Detect which cell encompasses the target text, then output its (X, Y) center coordinate. 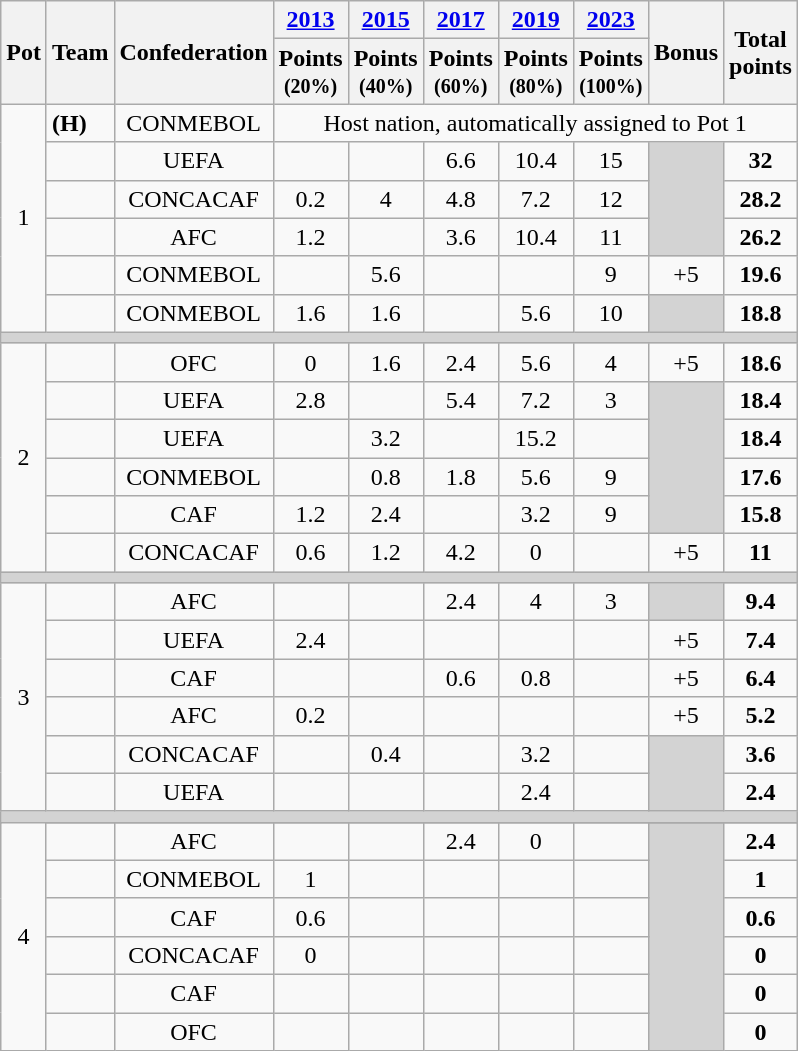
19.6 (761, 275)
Pot (24, 52)
Totalpoints (761, 52)
12 (610, 199)
2017 (460, 20)
7.4 (761, 640)
1.8 (460, 477)
5.2 (761, 716)
4.8 (460, 199)
15 (610, 161)
Points(80%) (536, 72)
Points(100%) (610, 72)
2015 (386, 20)
(H) (80, 123)
Team (80, 52)
17.6 (761, 477)
2.8 (310, 400)
Confederation (194, 52)
Points(20%) (310, 72)
Points(40%) (386, 72)
18.8 (761, 313)
6.4 (761, 678)
0.4 (386, 754)
Bonus (686, 52)
2023 (610, 20)
15.2 (536, 438)
2019 (536, 20)
2013 (310, 20)
6.6 (460, 161)
26.2 (761, 237)
28.2 (761, 199)
32 (761, 161)
15.8 (761, 515)
4.2 (460, 553)
2 (24, 457)
9.4 (761, 602)
10 (610, 313)
5.4 (460, 400)
Host nation, automatically assigned to Pot 1 (535, 123)
18.6 (761, 362)
Points(60%) (460, 72)
